Extract the (X, Y) coordinate from the center of the cell holding the provided text.  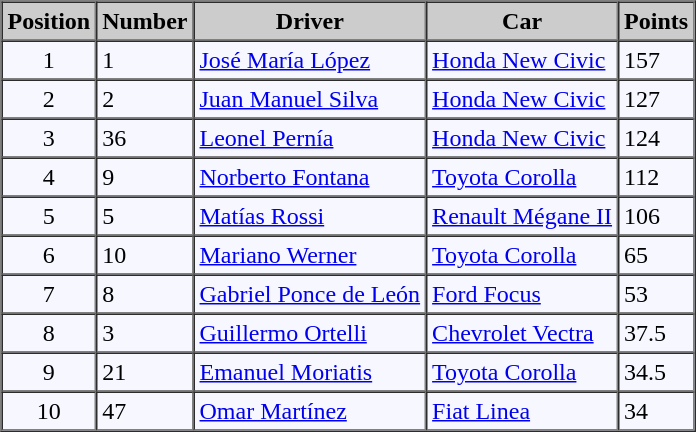
157 (656, 60)
4 (50, 178)
21 (144, 372)
106 (656, 216)
37.5 (656, 334)
Position (50, 22)
Omar Martínez (310, 412)
Fiat Linea (522, 412)
127 (656, 100)
Leonel Pernía (310, 138)
124 (656, 138)
7 (50, 294)
Norberto Fontana (310, 178)
Renault Mégane II (522, 216)
112 (656, 178)
Juan Manuel Silva (310, 100)
Car (522, 22)
Emanuel Moriatis (310, 372)
Points (656, 22)
65 (656, 256)
Driver (310, 22)
47 (144, 412)
Number (144, 22)
José María López (310, 60)
6 (50, 256)
Gabriel Ponce de León (310, 294)
Matías Rossi (310, 216)
Chevrolet Vectra (522, 334)
53 (656, 294)
34 (656, 412)
Mariano Werner (310, 256)
Ford Focus (522, 294)
36 (144, 138)
34.5 (656, 372)
Guillermo Ortelli (310, 334)
